Return (X, Y) of the center of cell containing provided text 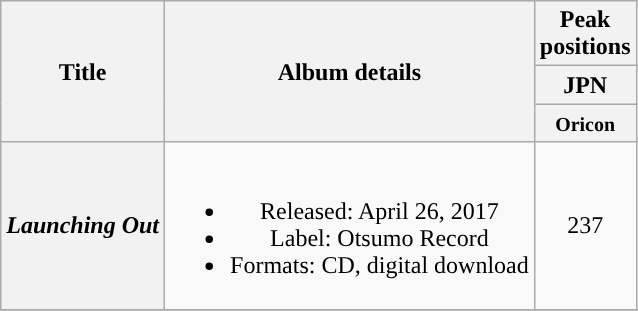
Album details (350, 72)
Launching Out (83, 226)
JPN (585, 85)
Oricon (585, 123)
Peak positions (585, 34)
Title (83, 72)
237 (585, 226)
Released: April 26, 2017Label: Otsumo RecordFormats: CD, digital download (350, 226)
